Provide the (X, Y) coordinate of the cell's center where the given text is located.  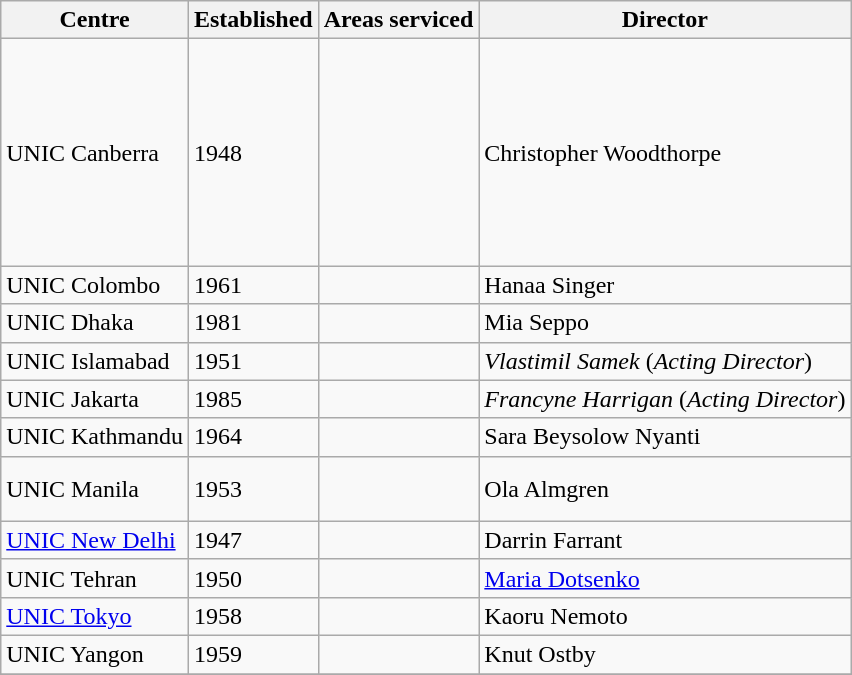
UNIC Jakarta (95, 399)
UNIC Canberra (95, 152)
1947 (253, 540)
UNIC Dhaka (95, 323)
Centre (95, 20)
Knut Ostby (665, 654)
UNIC Tehran (95, 578)
UNIC Islamabad (95, 361)
Established (253, 20)
1950 (253, 578)
Darrin Farrant (665, 540)
Sara Beysolow Nyanti (665, 437)
1951 (253, 361)
1953 (253, 488)
Maria Dotsenko (665, 578)
UNIC Manila (95, 488)
UNIC Yangon (95, 654)
Kaoru Nemoto (665, 616)
1948 (253, 152)
Hanaa Singer (665, 285)
UNIC Colombo (95, 285)
Areas serviced (398, 20)
1961 (253, 285)
Ola Almgren (665, 488)
UNIC New Delhi (95, 540)
Mia Seppo (665, 323)
Christopher Woodthorpe (665, 152)
Director (665, 20)
1958 (253, 616)
Vlastimil Samek (Acting Director) (665, 361)
1985 (253, 399)
Francyne Harrigan (Acting Director) (665, 399)
1959 (253, 654)
1981 (253, 323)
1964 (253, 437)
UNIC Tokyo (95, 616)
UNIC Kathmandu (95, 437)
